From the cell containing the given text, extract its center point as [x, y] coordinate. 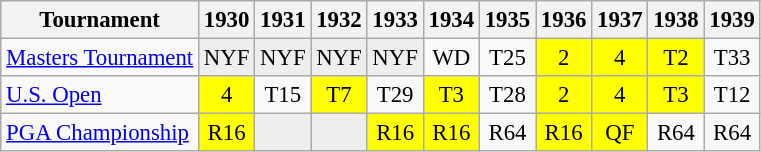
WD [451, 58]
T2 [676, 58]
1935 [507, 20]
T15 [283, 95]
1930 [227, 20]
QF [620, 133]
1937 [620, 20]
T7 [339, 95]
T25 [507, 58]
1933 [395, 20]
T12 [732, 95]
T29 [395, 95]
1938 [676, 20]
1931 [283, 20]
PGA Championship [100, 133]
1936 [564, 20]
T28 [507, 95]
U.S. Open [100, 95]
T33 [732, 58]
1939 [732, 20]
1932 [339, 20]
1934 [451, 20]
Masters Tournament [100, 58]
Tournament [100, 20]
